Provide the (x, y) coordinate of the cell's center where the given text is located.  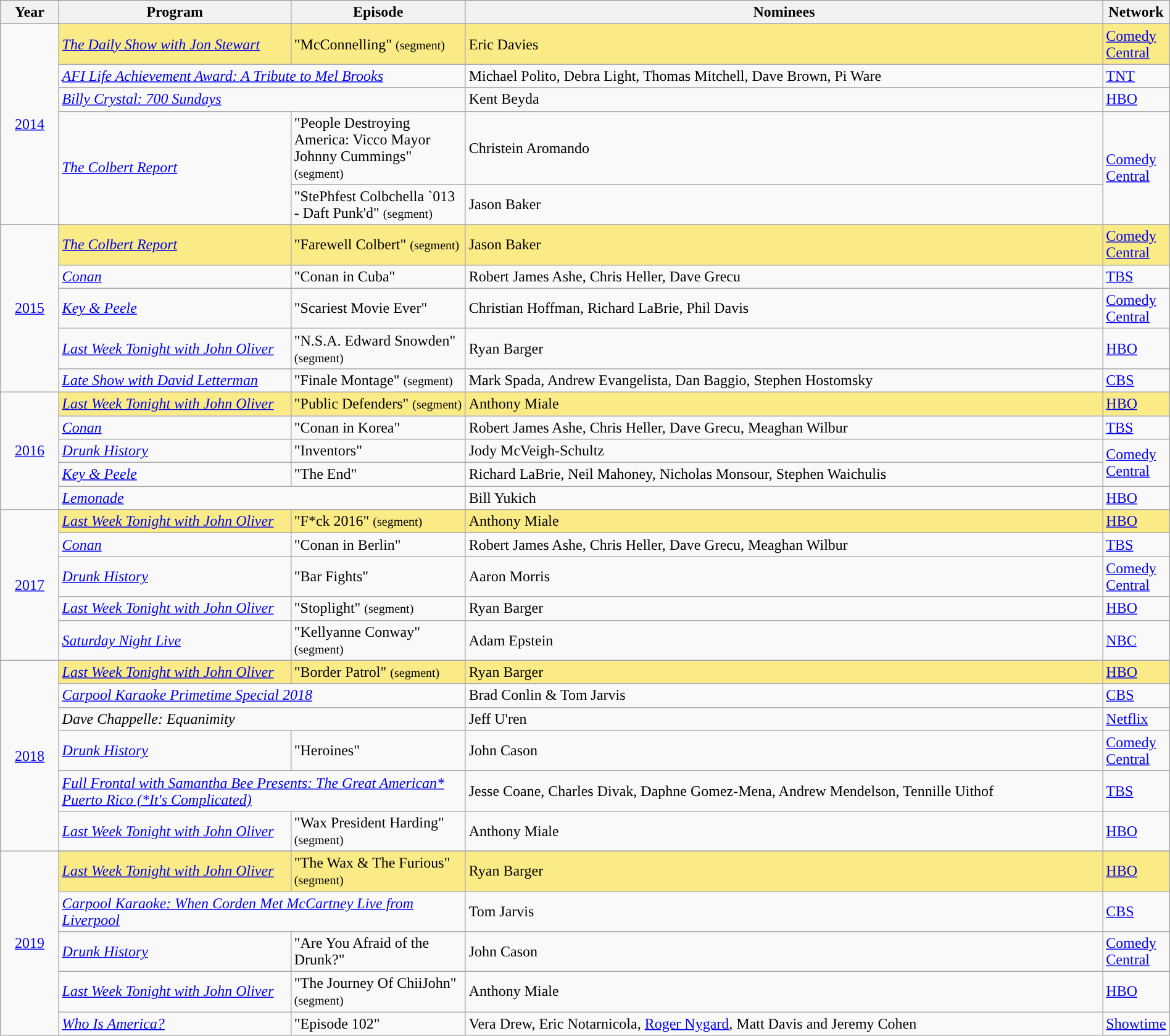
Full Frontal with Samantha Bee Presents: The Great American* Puerto Rico (*It's Complicated) (262, 791)
Jeff U'ren (784, 719)
Dave Chappelle: Equanimity (262, 719)
"Stoplight" (segment) (378, 608)
Kent Beyda (784, 99)
Late Show with David Letterman (175, 380)
Michael Polito, Debra Light, Thomas Mitchell, Dave Brown, Pi Ware (784, 76)
"Conan in Berlin" (378, 545)
AFI Life Achievement Award: A Tribute to Mel Brooks (262, 76)
"Scariest Movie Ever" (378, 309)
"Bar Fights" (378, 576)
Who Is America? (175, 1024)
Christian Hoffman, Richard LaBrie, Phil Davis (784, 309)
Program (175, 12)
Christein Aromando (784, 148)
2017 (30, 585)
2019 (30, 943)
2018 (30, 755)
"Episode 102" (378, 1024)
"N.S.A. Edward Snowden" (segment) (378, 348)
NBC (1136, 640)
Bill Yukich (784, 498)
Brad Conlin & Tom Jarvis (784, 695)
Jesse Coane, Charles Divak, Daphne Gomez-Mena, Andrew Mendelson, Tennille Uithof (784, 791)
Jody McVeigh-Schultz (784, 451)
"Are You Afraid of the Drunk?" (378, 951)
Tom Jarvis (784, 911)
TNT (1136, 76)
Saturday Night Live (175, 640)
Year (30, 12)
"Finale Montage" (segment) (378, 380)
Eric Davies (784, 44)
"Heroines" (378, 750)
Episode (378, 12)
2016 (30, 450)
Carpool Karaoke Primetime Special 2018 (262, 695)
Carpool Karaoke: When Corden Met McCartney Live from Liverpool (262, 911)
"McConnelling" (segment) (378, 44)
Nominees (784, 12)
The Daily Show with Jon Stewart (175, 44)
"Conan in Cuba" (378, 276)
Vera Drew, Eric Notarnicola, Roger Nygard, Matt Davis and Jeremy Cohen (784, 1024)
"Kellyanne Conway" (segment) (378, 640)
"Inventors" (378, 451)
Netflix (1136, 719)
Billy Crystal: 700 Sundays (262, 99)
"StePhfest Colbchella `013 - Daft Punk'd" (segment) (378, 205)
"People Destroying America: Vicco Mayor Johnny Cummings" (segment) (378, 148)
"Farewell Colbert" (segment) (378, 244)
Robert James Ashe, Chris Heller, Dave Grecu (784, 276)
"Conan in Korea" (378, 428)
"F*ck 2016" (segment) (378, 521)
Network (1136, 12)
"Border Patrol" (segment) (378, 672)
"The Wax & The Furious" (segment) (378, 871)
2015 (30, 309)
"The Journey Of ChiiJohn" (segment) (378, 992)
"Wax President Harding" (segment) (378, 831)
Richard LaBrie, Neil Mahoney, Nicholas Monsour, Stephen Waichulis (784, 474)
Showtime (1136, 1024)
Lemonade (262, 498)
"Public Defenders" (segment) (378, 404)
Adam Epstein (784, 640)
2014 (30, 125)
Aaron Morris (784, 576)
Mark Spada, Andrew Evangelista, Dan Baggio, Stephen Hostomsky (784, 380)
"The End" (378, 474)
